From the cell containing the given text, extract its center point as (x, y) coordinate. 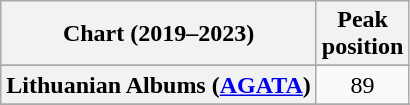
Peakposition (362, 34)
Chart (2019–2023) (159, 34)
Lithuanian Albums (AGATA) (159, 85)
89 (362, 85)
